For the text-containing cell, return its midpoint in (x, y) coordinate format. 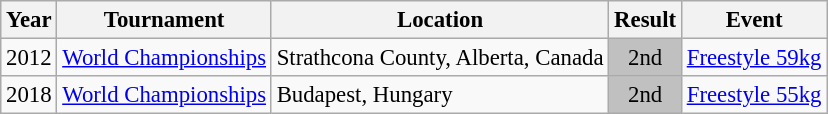
Freestyle 59kg (754, 58)
Freestyle 55kg (754, 95)
Strathcona County, Alberta, Canada (440, 58)
Location (440, 20)
Event (754, 20)
Budapest, Hungary (440, 95)
Tournament (164, 20)
Result (646, 20)
Year (29, 20)
2012 (29, 58)
2018 (29, 95)
